Scan for the cell matching the given text and deliver its (x, y) coordinate at center. 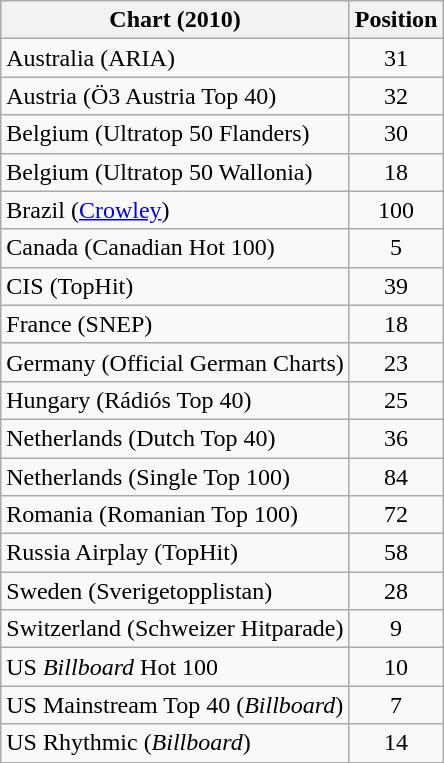
Belgium (Ultratop 50 Wallonia) (175, 172)
US Mainstream Top 40 (Billboard) (175, 705)
14 (396, 743)
28 (396, 591)
Canada (Canadian Hot 100) (175, 248)
100 (396, 210)
US Billboard Hot 100 (175, 667)
31 (396, 58)
7 (396, 705)
5 (396, 248)
Russia Airplay (TopHit) (175, 553)
72 (396, 515)
84 (396, 477)
36 (396, 438)
58 (396, 553)
Switzerland (Schweizer Hitparade) (175, 629)
Sweden (Sverigetopplistan) (175, 591)
Germany (Official German Charts) (175, 362)
CIS (TopHit) (175, 286)
30 (396, 134)
Brazil (Crowley) (175, 210)
9 (396, 629)
Austria (Ö3 Austria Top 40) (175, 96)
Romania (Romanian Top 100) (175, 515)
39 (396, 286)
Position (396, 20)
Netherlands (Dutch Top 40) (175, 438)
Hungary (Rádiós Top 40) (175, 400)
32 (396, 96)
Belgium (Ultratop 50 Flanders) (175, 134)
23 (396, 362)
Chart (2010) (175, 20)
Australia (ARIA) (175, 58)
25 (396, 400)
US Rhythmic (Billboard) (175, 743)
10 (396, 667)
France (SNEP) (175, 324)
Netherlands (Single Top 100) (175, 477)
